Return [x, y] of the center of cell containing provided text 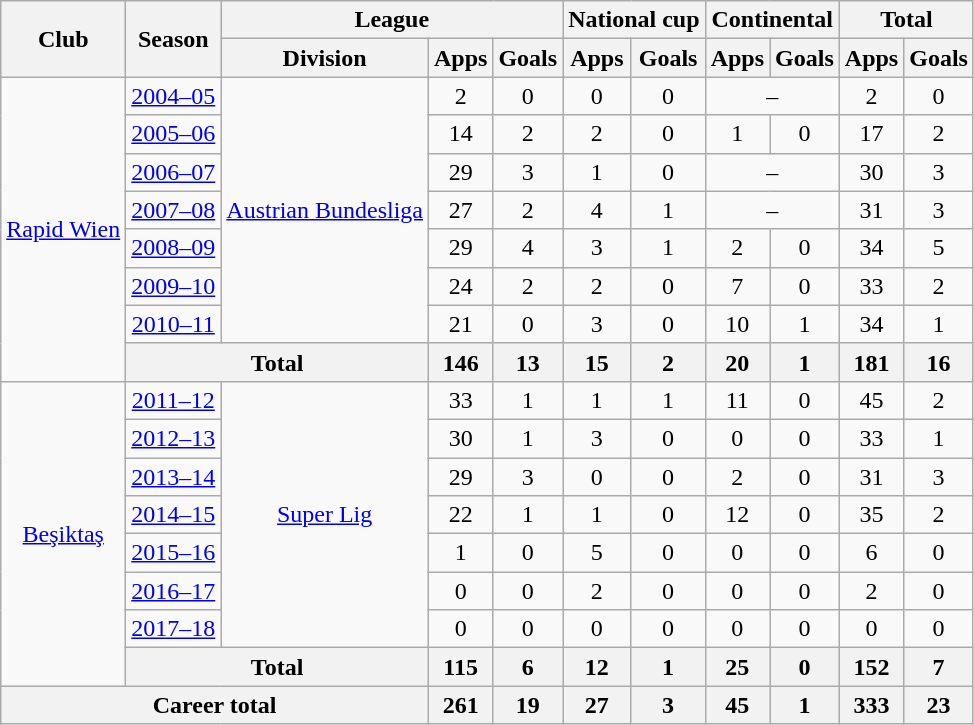
2009–10 [174, 286]
2011–12 [174, 400]
2010–11 [174, 324]
2007–08 [174, 210]
25 [737, 667]
2014–15 [174, 515]
13 [528, 362]
22 [460, 515]
2013–14 [174, 477]
Beşiktaş [64, 533]
115 [460, 667]
2015–16 [174, 553]
17 [871, 134]
35 [871, 515]
Austrian Bundesliga [325, 210]
333 [871, 705]
Super Lig [325, 514]
Season [174, 39]
Club [64, 39]
261 [460, 705]
Career total [215, 705]
2016–17 [174, 591]
20 [737, 362]
152 [871, 667]
Rapid Wien [64, 229]
League [392, 20]
16 [939, 362]
21 [460, 324]
2005–06 [174, 134]
19 [528, 705]
2004–05 [174, 96]
181 [871, 362]
14 [460, 134]
10 [737, 324]
24 [460, 286]
2017–18 [174, 629]
23 [939, 705]
2008–09 [174, 248]
2006–07 [174, 172]
National cup [634, 20]
11 [737, 400]
146 [460, 362]
Division [325, 58]
Continental [772, 20]
15 [597, 362]
2012–13 [174, 438]
